Find where the given text appears and provide that cell's center as [x, y] coordinate. 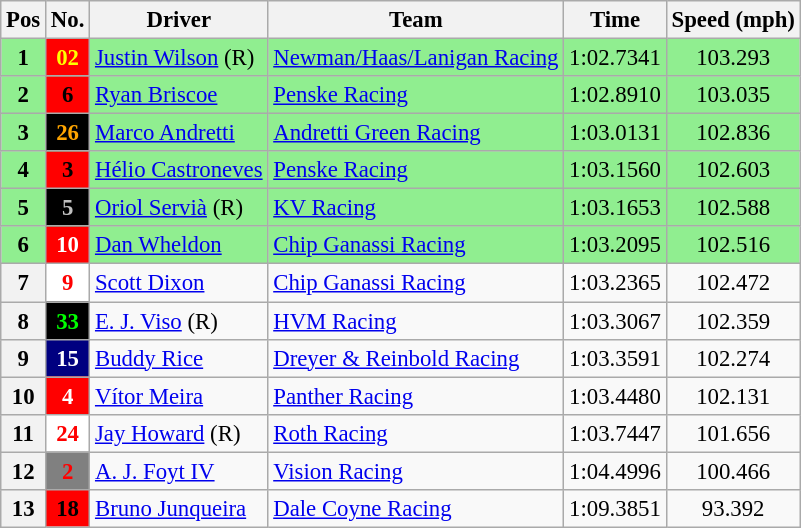
Scott Dixon [179, 283]
1:02.8910 [615, 95]
1 [24, 58]
Bruno Junqueira [179, 509]
1:02.7341 [615, 58]
Vítor Meira [179, 396]
Dale Coyne Racing [416, 509]
A. J. Foyt IV [179, 471]
13 [24, 509]
Buddy Rice [179, 358]
1:03.7447 [615, 433]
102.131 [733, 396]
102.359 [733, 321]
Justin Wilson (R) [179, 58]
7 [24, 283]
1:03.1560 [615, 170]
Marco Andretti [179, 133]
18 [68, 509]
1:03.4480 [615, 396]
11 [24, 433]
102.836 [733, 133]
Oriol Servià (R) [179, 208]
26 [68, 133]
102.603 [733, 170]
Time [615, 20]
1:03.0131 [615, 133]
24 [68, 433]
Newman/Haas/Lanigan Racing [416, 58]
1:03.2095 [615, 245]
93.392 [733, 509]
Jay Howard (R) [179, 433]
1:04.4996 [615, 471]
101.656 [733, 433]
1:03.3067 [615, 321]
33 [68, 321]
1:03.3591 [615, 358]
12 [24, 471]
Vision Racing [416, 471]
1:03.1653 [615, 208]
8 [24, 321]
Team [416, 20]
Panther Racing [416, 396]
E. J. Viso (R) [179, 321]
Driver [179, 20]
102.472 [733, 283]
Dan Wheldon [179, 245]
1:09.3851 [615, 509]
02 [68, 58]
100.466 [733, 471]
Ryan Briscoe [179, 95]
103.293 [733, 58]
KV Racing [416, 208]
103.035 [733, 95]
102.274 [733, 358]
Roth Racing [416, 433]
Pos [24, 20]
No. [68, 20]
Andretti Green Racing [416, 133]
Dreyer & Reinbold Racing [416, 358]
HVM Racing [416, 321]
102.588 [733, 208]
1:03.2365 [615, 283]
15 [68, 358]
102.516 [733, 245]
Hélio Castroneves [179, 170]
Speed (mph) [733, 20]
